From the cell containing the given text, extract its center point as (x, y) coordinate. 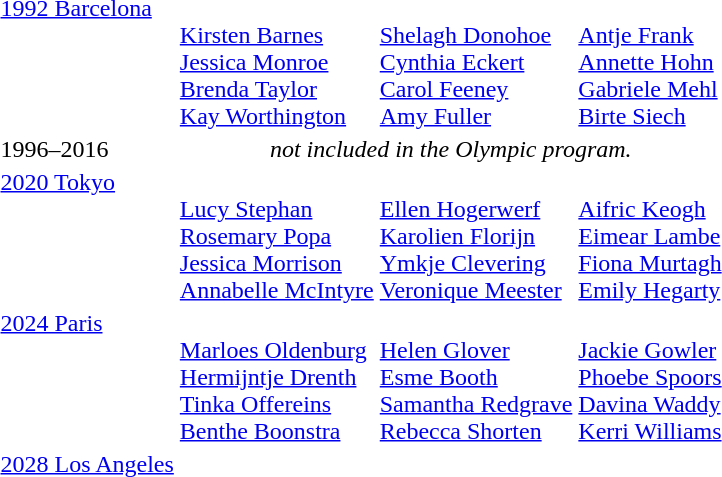
Ellen HogerwerfKarolien FlorijnYmkje CleveringVeronique Meester (476, 236)
Marloes OldenburgHermijntje DrenthTinka OffereinsBenthe Boonstra (276, 377)
Helen GloverEsme BoothSamantha RedgraveRebecca Shorten (476, 377)
Lucy StephanRosemary PopaJessica MorrisonAnnabelle McIntyre (276, 236)
